Return the [X, Y] coordinate for the center point of the cell that contains the specified text.  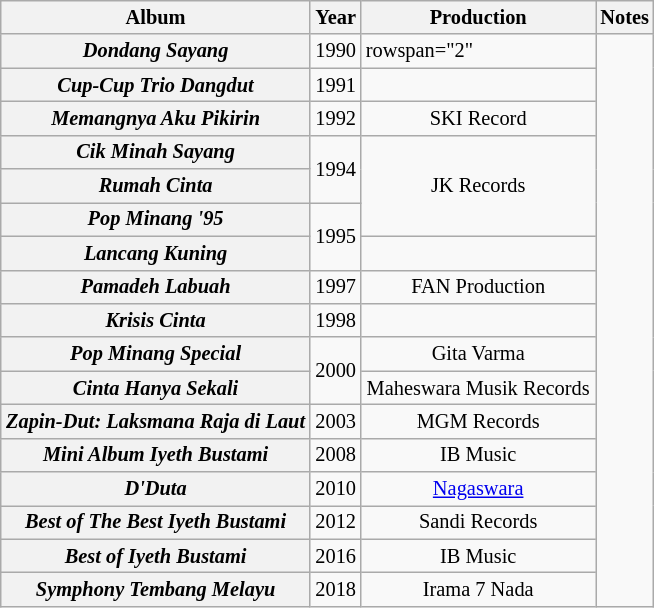
Maheswara Musik Records [478, 388]
Krisis Cinta [156, 320]
rowspan="2" [478, 51]
Notes [625, 17]
1998 [335, 320]
Lancang Kuning [156, 253]
Best of Iyeth Bustami [156, 556]
Cup-Cup Trio Dangdut [156, 85]
Nagaswara [478, 489]
2010 [335, 489]
2016 [335, 556]
Album [156, 17]
JK Records [478, 186]
Best of The Best Iyeth Bustami [156, 522]
1991 [335, 85]
Irama 7 Nada [478, 589]
Zapin-Dut: Laksmana Raja di Laut [156, 421]
Mini Album Iyeth Bustami [156, 455]
Pop Minang Special [156, 354]
MGM Records [478, 421]
Rumah Cinta [156, 186]
2012 [335, 522]
2018 [335, 589]
Year [335, 17]
Pop Minang '95 [156, 219]
Sandi Records [478, 522]
Memangnya Aku Pikirin [156, 118]
Gita Varma [478, 354]
Symphony Tembang Melayu [156, 589]
1990 [335, 51]
Cinta Hanya Sekali [156, 388]
2008 [335, 455]
FAN Production [478, 287]
Dondang Sayang [156, 51]
Production [478, 17]
SKI Record [478, 118]
1994 [335, 168]
Cik Minah Sayang [156, 152]
1995 [335, 236]
2000 [335, 370]
1997 [335, 287]
2003 [335, 421]
Pamadeh Labuah [156, 287]
D'Duta [156, 489]
1992 [335, 118]
